From the cell containing the given text, extract its center point as (X, Y) coordinate. 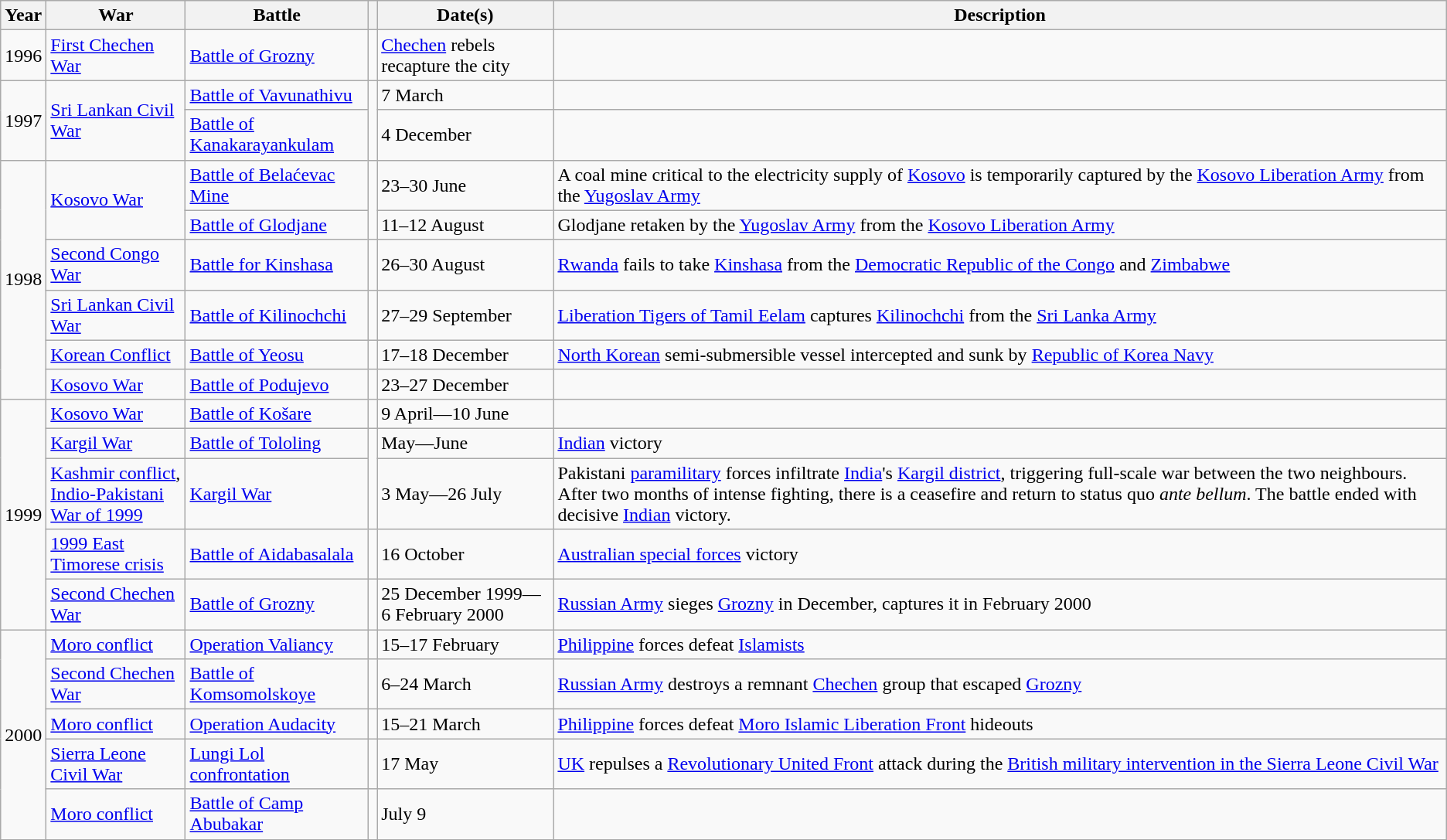
Australian special forces victory (1000, 555)
July 9 (465, 814)
15–17 February (465, 644)
Battle of Podujevo (277, 384)
23–27 December (465, 384)
War (116, 15)
Battle of Košare (277, 413)
15–21 March (465, 724)
Battle of Komsomolskoye (277, 685)
Battle for Kinshasa (277, 264)
1999 (23, 514)
9 April—10 June (465, 413)
Battle of Tololing (277, 443)
1998 (23, 280)
Chechen rebels recapture the city (465, 56)
Battle of Aidabasalala (277, 555)
A coal mine critical to the electricity supply of Kosovo is temporarily captured by the Kosovo Liberation Army from the Yugoslav Army (1000, 185)
Second Congo War (116, 264)
Glodjane retaken by the Yugoslav Army from the Kosovo Liberation Army (1000, 225)
17–18 December (465, 355)
1999 East Timorese crisis (116, 555)
27–29 September (465, 315)
UK repulses a Revolutionary United Front attack during the British military intervention in the Sierra Leone Civil War (1000, 763)
1997 (23, 121)
Description (1000, 15)
May—June (465, 443)
26–30 August (465, 264)
Russian Army destroys a remnant Chechen group that escaped Grozny (1000, 685)
North Korean semi-submersible vessel intercepted and sunk by Republic of Korea Navy (1000, 355)
First Chechen War (116, 56)
Battle of Kilinochchi (277, 315)
Operation Valiancy (277, 644)
Lungi Lol confrontation (277, 763)
7 March (465, 95)
Philippine forces defeat Moro Islamic Liberation Front hideouts (1000, 724)
1996 (23, 56)
Operation Audacity (277, 724)
Battle of Kanakarayankulam (277, 134)
23–30 June (465, 185)
Battle of Glodjane (277, 225)
25 December 1999—6 February 2000 (465, 604)
6–24 March (465, 685)
11–12 August (465, 225)
2000 (23, 734)
Philippine forces defeat Islamists (1000, 644)
Korean Conflict (116, 355)
3 May—26 July (465, 493)
17 May (465, 763)
Date(s) (465, 15)
Sierra Leone Civil War (116, 763)
Battle of Camp Abubakar (277, 814)
4 December (465, 134)
Battle (277, 15)
Indian victory (1000, 443)
Battle of Vavunathivu (277, 95)
Year (23, 15)
Kashmir conflict,Indio-Pakistani War of 1999 (116, 493)
Rwanda fails to take Kinshasa from the Democratic Republic of the Congo and Zimbabwe (1000, 264)
Russian Army sieges Grozny in December, captures it in February 2000 (1000, 604)
Battle of Belaćevac Mine (277, 185)
Liberation Tigers of Tamil Eelam captures Kilinochchi from the Sri Lanka Army (1000, 315)
Battle of Yeosu (277, 355)
16 October (465, 555)
